Find where the given text appears and provide that cell's center as (X, Y) coordinate. 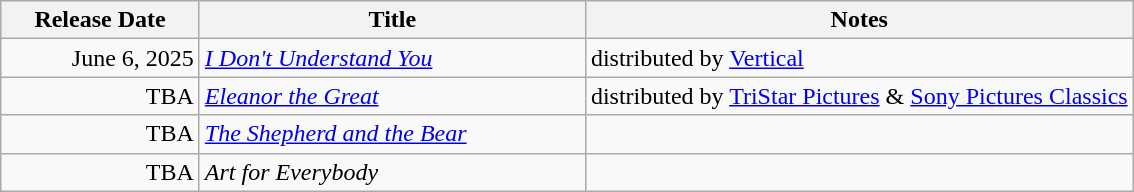
distributed by TriStar Pictures & Sony Pictures Classics (859, 96)
Title (392, 20)
distributed by Vertical (859, 58)
Art for Everybody (392, 172)
Eleanor the Great (392, 96)
The Shepherd and the Bear (392, 134)
I Don't Understand You (392, 58)
June 6, 2025 (100, 58)
Notes (859, 20)
Release Date (100, 20)
